Pinpoint the cell where the given text exists, returning its [X, Y] midpoint coordinate. 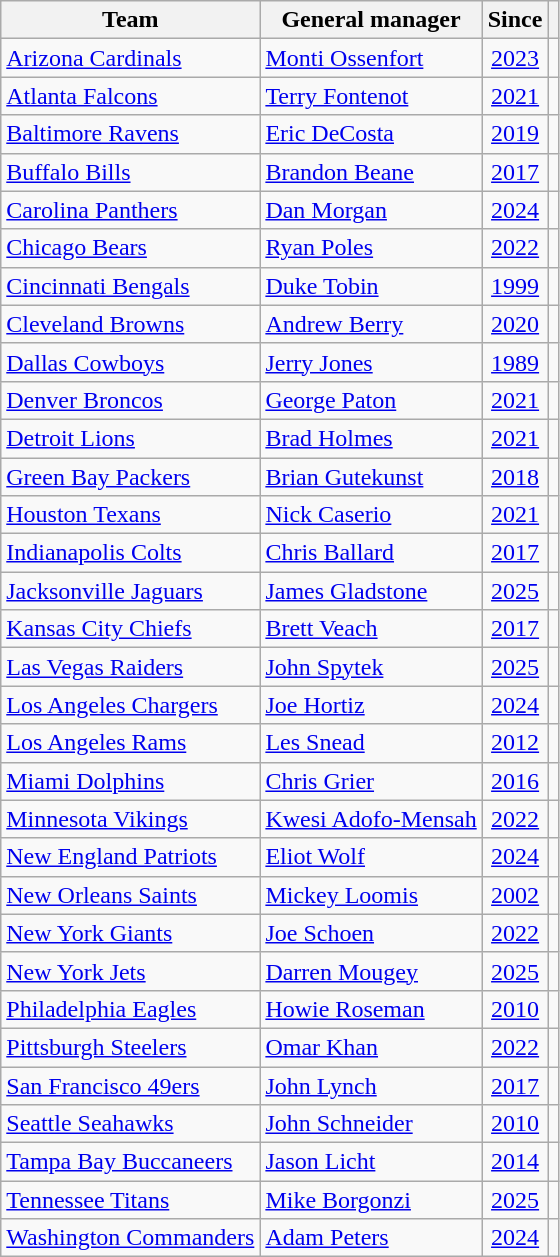
Eliot Wolf [371, 857]
New Orleans Saints [130, 895]
New York Giants [130, 933]
2012 [515, 743]
Brian Gutekunst [371, 477]
Andrew Berry [371, 324]
Nick Caserio [371, 515]
Los Angeles Rams [130, 743]
Washington Commanders [130, 1238]
Jacksonville Jaguars [130, 591]
1999 [515, 286]
Las Vegas Raiders [130, 667]
Chris Grier [371, 781]
San Francisco 49ers [130, 1085]
Buffalo Bills [130, 172]
Cleveland Browns [130, 324]
Cincinnati Bengals [130, 286]
Houston Texans [130, 515]
2018 [515, 477]
Brandon Beane [371, 172]
2002 [515, 895]
New England Patriots [130, 857]
Adam Peters [371, 1238]
2016 [515, 781]
Monti Ossenfort [371, 58]
Howie Roseman [371, 1009]
Carolina Panthers [130, 210]
2020 [515, 324]
General manager [371, 20]
Chris Ballard [371, 553]
Atlanta Falcons [130, 96]
Duke Tobin [371, 286]
Darren Mougey [371, 971]
John Lynch [371, 1085]
Brett Veach [371, 629]
Miami Dolphins [130, 781]
2014 [515, 1162]
James Gladstone [371, 591]
New York Jets [130, 971]
1989 [515, 362]
Dallas Cowboys [130, 362]
Seattle Seahawks [130, 1124]
Joe Schoen [371, 933]
Team [130, 20]
John Schneider [371, 1124]
Since [515, 20]
Arizona Cardinals [130, 58]
Indianapolis Colts [130, 553]
Tennessee Titans [130, 1200]
Minnesota Vikings [130, 819]
Baltimore Ravens [130, 134]
Tampa Bay Buccaneers [130, 1162]
Kwesi Adofo-Mensah [371, 819]
Mickey Loomis [371, 895]
Kansas City Chiefs [130, 629]
Denver Broncos [130, 400]
George Paton [371, 400]
2019 [515, 134]
Chicago Bears [130, 248]
Joe Hortiz [371, 705]
Terry Fontenot [371, 96]
Jason Licht [371, 1162]
Detroit Lions [130, 438]
Ryan Poles [371, 248]
Omar Khan [371, 1047]
John Spytek [371, 667]
Jerry Jones [371, 362]
Brad Holmes [371, 438]
Pittsburgh Steelers [130, 1047]
Los Angeles Chargers [130, 705]
Philadelphia Eagles [130, 1009]
Eric DeCosta [371, 134]
Les Snead [371, 743]
Green Bay Packers [130, 477]
Dan Morgan [371, 210]
Mike Borgonzi [371, 1200]
2023 [515, 58]
